Detect which cell encompasses the target text, then output its (X, Y) center coordinate. 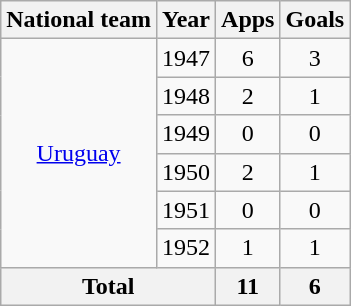
1947 (186, 58)
1950 (186, 172)
1949 (186, 134)
Apps (248, 20)
National team (79, 20)
1948 (186, 96)
Goals (315, 20)
11 (248, 286)
Uruguay (79, 153)
1951 (186, 210)
Total (108, 286)
Year (186, 20)
3 (315, 58)
1952 (186, 248)
